Find where the given text appears and provide that cell's center as (X, Y) coordinate. 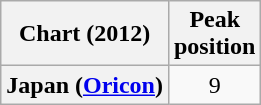
Chart (2012) (85, 34)
9 (214, 85)
Peakposition (214, 34)
Japan (Oricon) (85, 85)
